For the text-containing cell, return its midpoint in [X, Y] coordinate format. 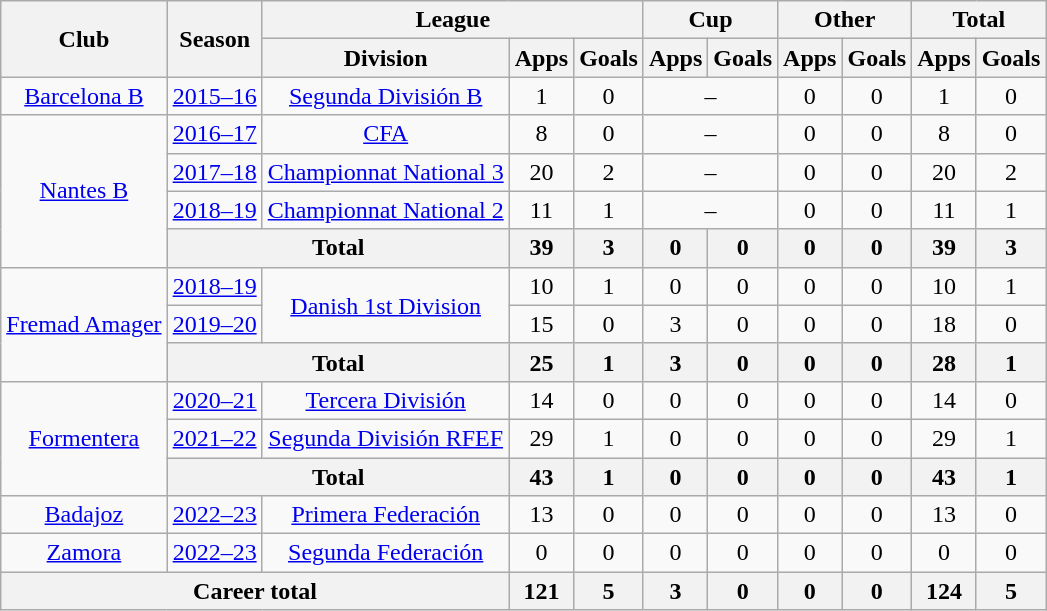
121 [541, 591]
25 [541, 362]
Tercera División [386, 400]
Fremad Amager [84, 324]
Danish 1st Division [386, 305]
Segunda División RFEF [386, 438]
Cup [710, 20]
15 [541, 324]
2021–22 [214, 438]
Barcelona B [84, 96]
Season [214, 39]
Segunda División B [386, 96]
Championnat National 3 [386, 172]
2016–17 [214, 134]
Zamora [84, 553]
2019–20 [214, 324]
Formentera [84, 438]
Badajoz [84, 515]
CFA [386, 134]
2015–16 [214, 96]
28 [944, 362]
18 [944, 324]
2017–18 [214, 172]
Primera Federación [386, 515]
League [452, 20]
Segunda Federación [386, 553]
Other [845, 20]
124 [944, 591]
Championnat National 2 [386, 210]
Nantes B [84, 191]
Division [386, 58]
Career total [255, 591]
2020–21 [214, 400]
Club [84, 39]
